Identify which cell holds the provided text, then report its [X, Y] central coordinate. 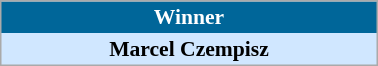
Marcel Czempisz [189, 49]
Winner [189, 17]
